Output the (x, y) coordinate of the center of the cell containing the given text.  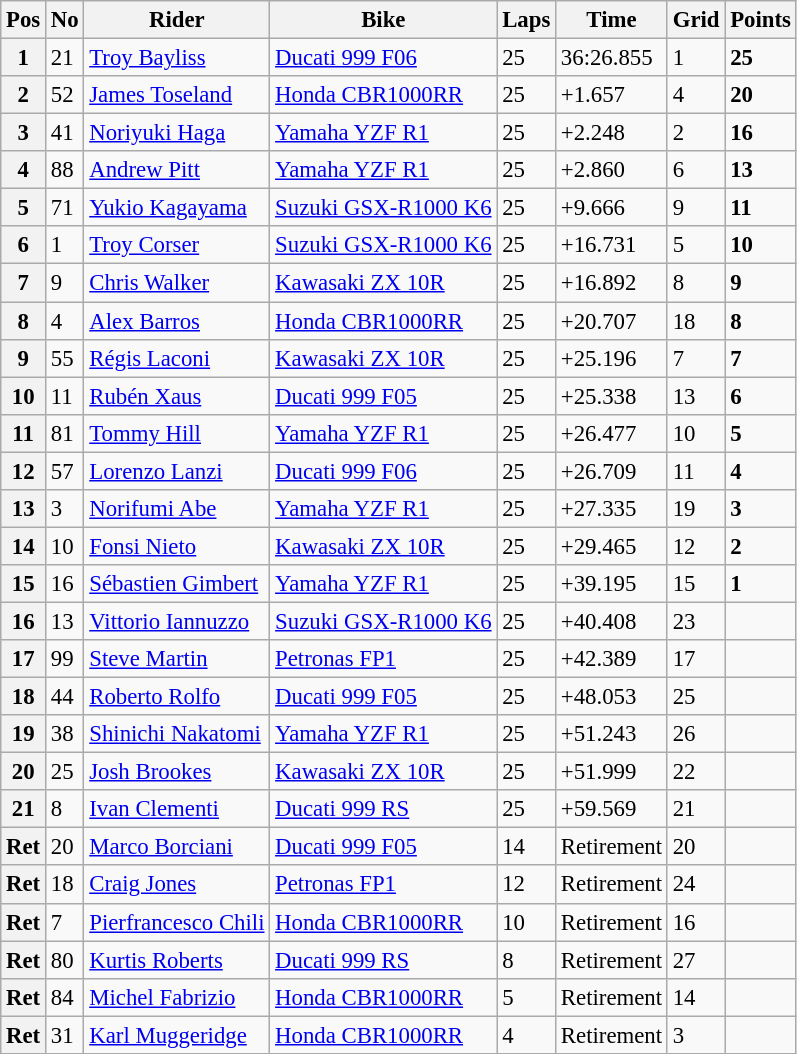
Troy Bayliss (177, 58)
81 (65, 433)
Marco Borciani (177, 847)
Noriyuki Haga (177, 133)
Vittorio Iannuzzo (177, 621)
+2.248 (612, 133)
Laps (526, 20)
Pierfrancesco Chili (177, 922)
+26.477 (612, 433)
Points (760, 20)
57 (65, 471)
+40.408 (612, 621)
+51.999 (612, 772)
Tommy Hill (177, 433)
+59.569 (612, 809)
Sébastien Gimbert (177, 584)
88 (65, 170)
Pos (24, 20)
31 (65, 1035)
36:26.855 (612, 58)
James Toseland (177, 95)
+27.335 (612, 509)
Lorenzo Lanzi (177, 471)
99 (65, 659)
+25.338 (612, 396)
+16.731 (612, 245)
Yukio Kagayama (177, 208)
+16.892 (612, 283)
Andrew Pitt (177, 170)
Josh Brookes (177, 772)
84 (65, 997)
+20.707 (612, 321)
23 (696, 621)
27 (696, 960)
+1.657 (612, 95)
+9.666 (612, 208)
Kurtis Roberts (177, 960)
Norifumi Abe (177, 509)
Troy Corser (177, 245)
Shinichi Nakatomi (177, 734)
Bike (384, 20)
Alex Barros (177, 321)
Time (612, 20)
Grid (696, 20)
38 (65, 734)
44 (65, 697)
71 (65, 208)
+51.243 (612, 734)
Fonsi Nieto (177, 546)
Ivan Clementi (177, 809)
41 (65, 133)
22 (696, 772)
Régis Laconi (177, 358)
+2.860 (612, 170)
Chris Walker (177, 283)
Steve Martin (177, 659)
Roberto Rolfo (177, 697)
24 (696, 885)
Craig Jones (177, 885)
+39.195 (612, 584)
+48.053 (612, 697)
+26.709 (612, 471)
No (65, 20)
+29.465 (612, 546)
Rider (177, 20)
+42.389 (612, 659)
26 (696, 734)
55 (65, 358)
Karl Muggeridge (177, 1035)
+25.196 (612, 358)
Rubén Xaus (177, 396)
Michel Fabrizio (177, 997)
80 (65, 960)
52 (65, 95)
